Return the (X, Y) coordinate for the center point of the cell that contains the specified text.  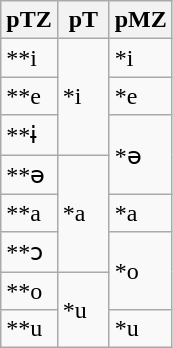
**o (29, 291)
*e (140, 96)
**u (29, 329)
pT (83, 20)
*ə (140, 154)
**ə (29, 174)
pMZ (140, 20)
**a (29, 213)
**ɨ (29, 135)
**ɔ (29, 252)
**i (29, 58)
pTZ (29, 20)
**e (29, 96)
*o (140, 271)
